Detect which cell encompasses the target text, then output its [x, y] center coordinate. 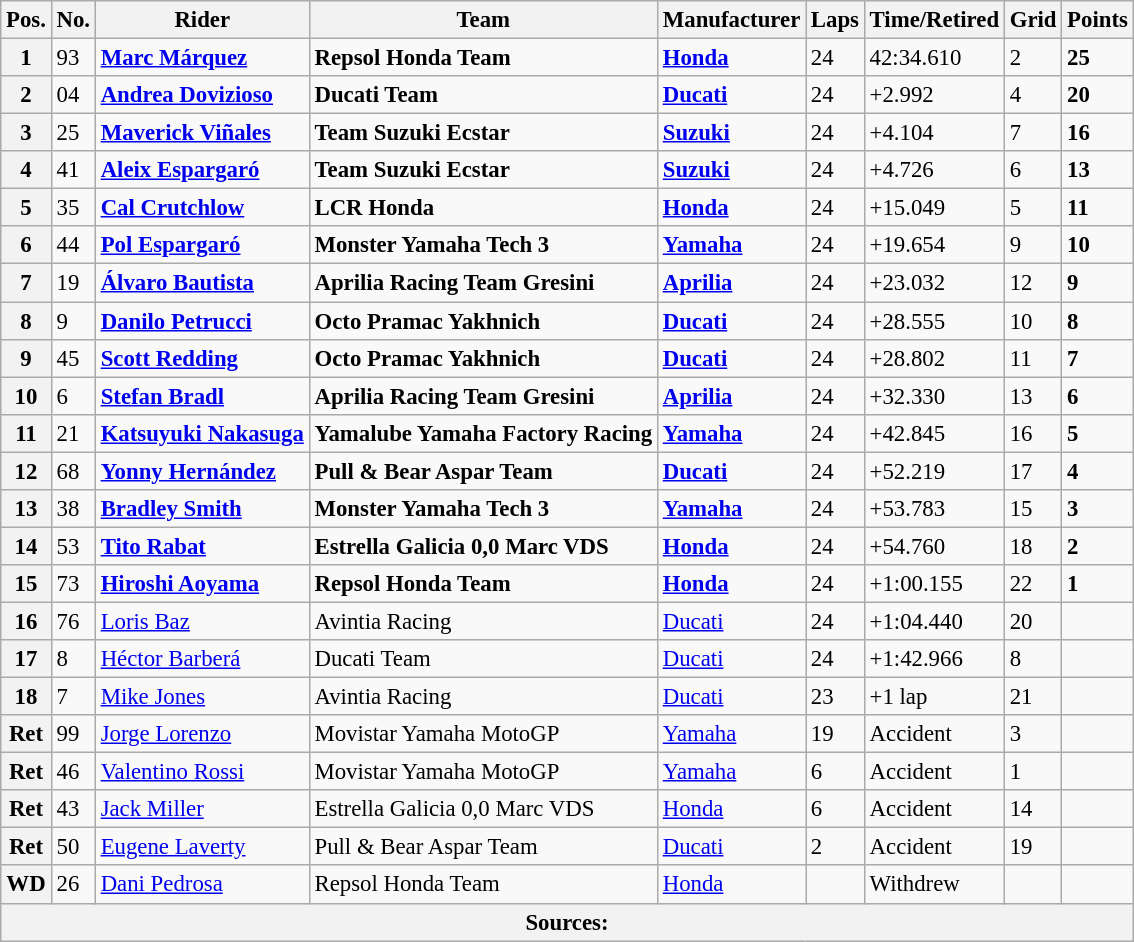
Álvaro Bautista [202, 283]
Valentino Rossi [202, 772]
50 [73, 847]
+4.726 [934, 170]
35 [73, 208]
+19.654 [934, 245]
Marc Márquez [202, 58]
23 [836, 697]
76 [73, 621]
Sources: [567, 922]
+1:00.155 [934, 584]
Aleix Espargaró [202, 170]
+4.104 [934, 133]
+32.330 [934, 396]
53 [73, 546]
+2.992 [934, 95]
42:34.610 [934, 58]
Bradley Smith [202, 509]
+15.049 [934, 208]
Eugene Laverty [202, 847]
+1 lap [934, 697]
Maverick Viñales [202, 133]
Manufacturer [731, 20]
WD [26, 885]
Points [1098, 20]
43 [73, 809]
+53.783 [934, 509]
Scott Redding [202, 358]
Jorge Lorenzo [202, 734]
Laps [836, 20]
Tito Rabat [202, 546]
Mike Jones [202, 697]
Yamalube Yamaha Factory Racing [483, 433]
+42.845 [934, 433]
Stefan Bradl [202, 396]
26 [73, 885]
Team [483, 20]
Withdrew [934, 885]
Pol Espargaró [202, 245]
22 [1032, 584]
Dani Pedrosa [202, 885]
93 [73, 58]
73 [73, 584]
99 [73, 734]
Andrea Dovizioso [202, 95]
+28.802 [934, 358]
Grid [1032, 20]
Hiroshi Aoyama [202, 584]
+23.032 [934, 283]
+1:42.966 [934, 659]
41 [73, 170]
Time/Retired [934, 20]
04 [73, 95]
Pos. [26, 20]
Héctor Barberá [202, 659]
Yonny Hernández [202, 471]
+54.760 [934, 546]
Cal Crutchlow [202, 208]
44 [73, 245]
LCR Honda [483, 208]
Danilo Petrucci [202, 321]
+52.219 [934, 471]
Rider [202, 20]
46 [73, 772]
+28.555 [934, 321]
68 [73, 471]
38 [73, 509]
Loris Baz [202, 621]
Katsuyuki Nakasuga [202, 433]
+1:04.440 [934, 621]
Jack Miller [202, 809]
No. [73, 20]
45 [73, 358]
